Search for the cell housing the specified text and yield its [x, y] center coordinate. 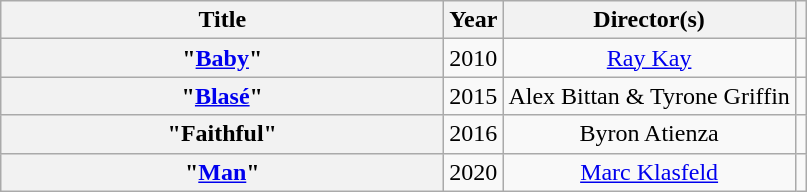
2020 [474, 172]
2015 [474, 96]
Year [474, 20]
Marc Klasfeld [649, 172]
Director(s) [649, 20]
"Baby" [222, 58]
2016 [474, 134]
"Faithful" [222, 134]
"Man" [222, 172]
Title [222, 20]
2010 [474, 58]
Ray Kay [649, 58]
"Blasé" [222, 96]
Alex Bittan & Tyrone Griffin [649, 96]
Byron Atienza [649, 134]
